For the text-containing cell, return its midpoint in [X, Y] coordinate format. 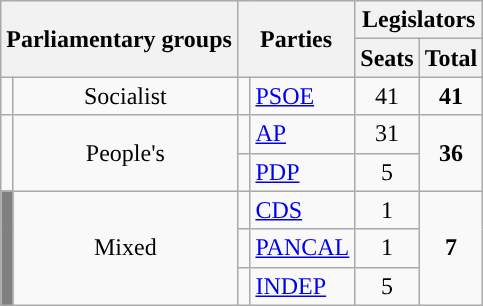
31 [387, 134]
CDS [302, 210]
Parliamentary groups [120, 39]
Parties [296, 39]
PSOE [302, 96]
AP [302, 134]
Legislators [419, 20]
People's [125, 153]
PANCAL [302, 248]
Total [451, 58]
INDEP [302, 286]
Seats [387, 58]
Socialist [125, 96]
PDP [302, 172]
7 [451, 248]
Mixed [125, 248]
36 [451, 153]
